Output the [X, Y] coordinate of the center of the cell containing the given text.  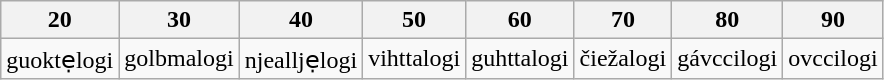
80 [728, 20]
20 [60, 20]
ovccilogi [833, 59]
50 [414, 20]
90 [833, 20]
golbmalogi [179, 59]
guhttalogi [520, 59]
vihttalogi [414, 59]
60 [520, 20]
30 [179, 20]
njealljẹlogi [300, 59]
70 [623, 20]
40 [300, 20]
gávccilogi [728, 59]
čiežalogi [623, 59]
guoktẹlogi [60, 59]
